Capture the cell that displays the provided text and extract its [x, y] central coordinate. 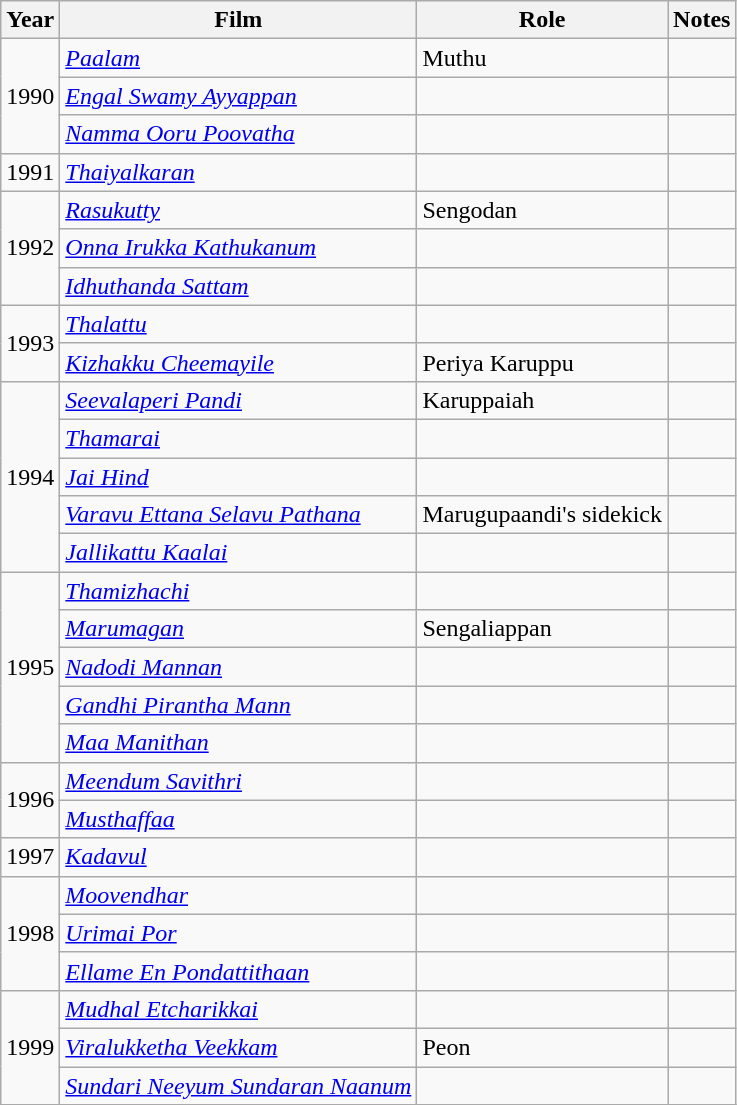
1990 [30, 96]
Maa Manithan [238, 743]
Idhuthanda Sattam [238, 286]
Kadavul [238, 857]
1993 [30, 343]
Mudhal Etcharikkai [238, 1009]
Rasukutty [238, 210]
Thamarai [238, 438]
Thaiyalkaran [238, 172]
Year [30, 20]
1992 [30, 248]
Onna Irukka Kathukanum [238, 248]
Film [238, 20]
Karuppaiah [542, 400]
Marugupaandi's sidekick [542, 515]
Marumagan [238, 629]
Meendum Savithri [238, 781]
1996 [30, 800]
Peon [542, 1047]
Nadodi Mannan [238, 667]
Sengodan [542, 210]
Viralukketha Veekkam [238, 1047]
1991 [30, 172]
Paalam [238, 58]
Sundari Neeyum Sundaran Naanum [238, 1085]
Engal Swamy Ayyappan [238, 96]
Namma Ooru Poovatha [238, 134]
Kizhakku Cheemayile [238, 362]
Urimai Por [238, 933]
1995 [30, 667]
Seevalaperi Pandi [238, 400]
Musthaffaa [238, 819]
1994 [30, 476]
1999 [30, 1047]
Thamizhachi [238, 591]
Periya Karuppu [542, 362]
Gandhi Pirantha Mann [238, 705]
Role [542, 20]
1997 [30, 857]
Jai Hind [238, 477]
Notes [702, 20]
Varavu Ettana Selavu Pathana [238, 515]
1998 [30, 933]
Sengaliappan [542, 629]
Thalattu [238, 324]
Ellame En Pondattithaan [238, 971]
Moovendhar [238, 895]
Muthu [542, 58]
Jallikattu Kaalai [238, 553]
